Determine the (x, y) coordinate at the center of the cell enclosing the given text.  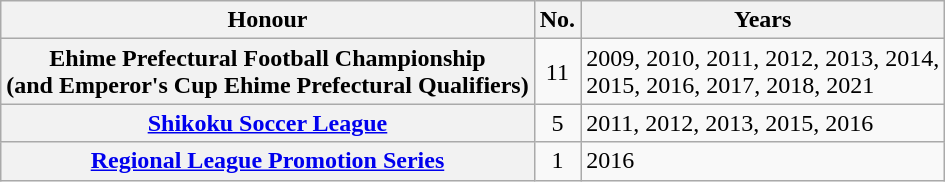
Years (763, 20)
No. (557, 20)
11 (557, 72)
1 (557, 161)
Shikoku Soccer League (268, 123)
2009, 2010, 2011, 2012, 2013, 2014, 2015, 2016, 2017, 2018, 2021 (763, 72)
2016 (763, 161)
Honour (268, 20)
Ehime Prefectural Football Championship (and Emperor's Cup Ehime Prefectural Qualifiers) (268, 72)
2011, 2012, 2013, 2015, 2016 (763, 123)
5 (557, 123)
Regional League Promotion Series (268, 161)
